Provide the [x, y] coordinate of the cell's center where the given text is located.  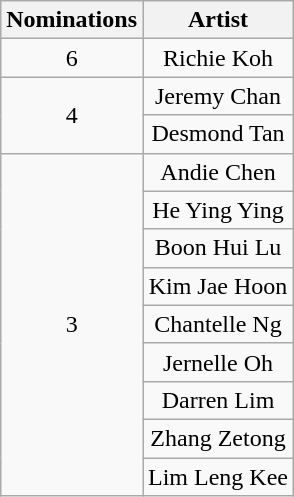
He Ying Ying [218, 210]
Richie Koh [218, 58]
Darren Lim [218, 400]
Chantelle Ng [218, 324]
Lim Leng Kee [218, 477]
6 [72, 58]
Nominations [72, 20]
Boon Hui Lu [218, 248]
3 [72, 324]
Zhang Zetong [218, 438]
Desmond Tan [218, 134]
Jeremy Chan [218, 96]
Kim Jae Hoon [218, 286]
Jernelle Oh [218, 362]
Andie Chen [218, 172]
4 [72, 115]
Artist [218, 20]
